Determine the [x, y] coordinate at the center of the cell enclosing the given text.  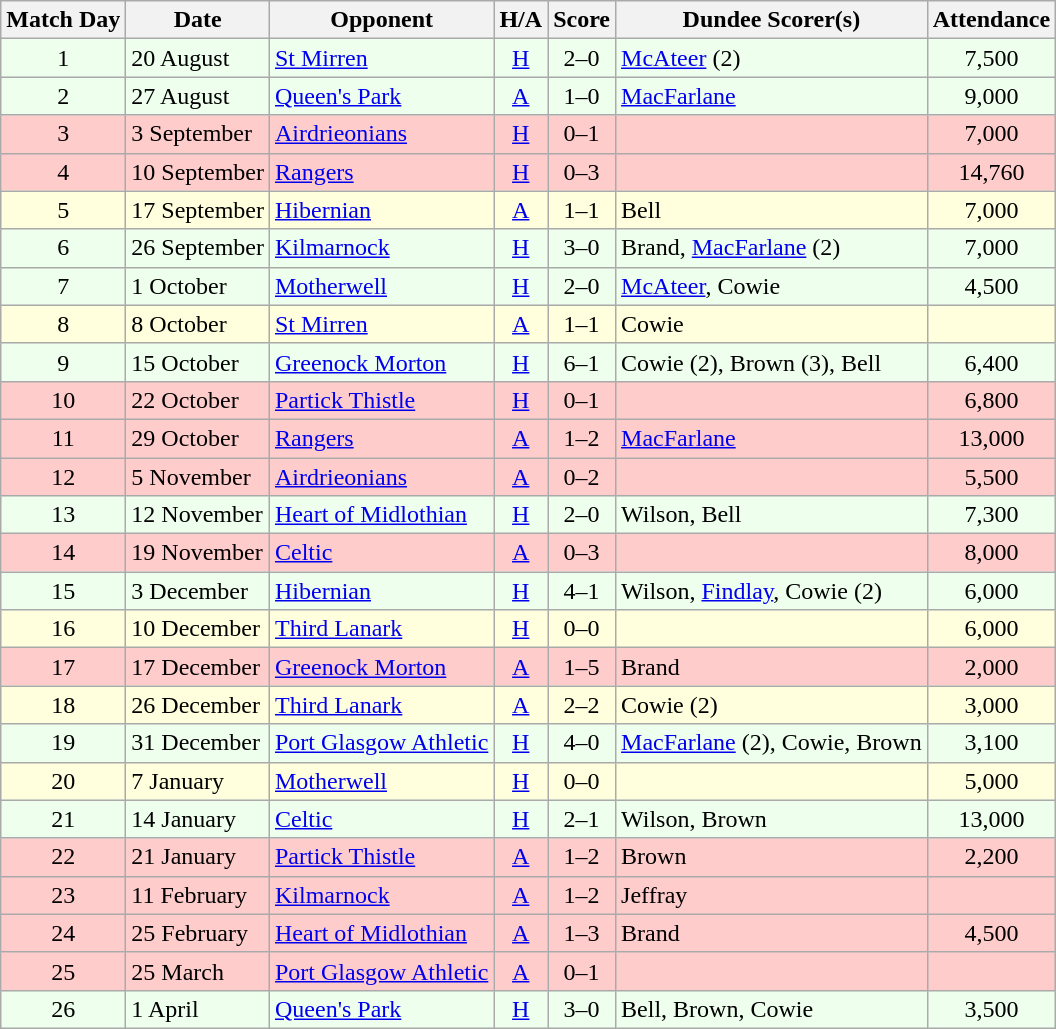
8 [64, 324]
11 February [198, 895]
14 [64, 553]
9 [64, 362]
26 December [198, 705]
Bell [772, 210]
MacFarlane (2), Cowie, Brown [772, 743]
17 December [198, 667]
9,000 [991, 96]
3,100 [991, 743]
12 November [198, 515]
31 December [198, 743]
2,000 [991, 667]
20 [64, 781]
3 [64, 134]
1 April [198, 1009]
8 October [198, 324]
Wilson, Bell [772, 515]
21 [64, 819]
29 October [198, 438]
3 December [198, 591]
18 [64, 705]
25 [64, 971]
Bell, Brown, Cowie [772, 1009]
Brand, MacFarlane (2) [772, 248]
7,300 [991, 515]
0–2 [582, 477]
4–1 [582, 591]
1 [64, 58]
10 December [198, 629]
McAteer, Cowie [772, 286]
Wilson, Findlay, Cowie (2) [772, 591]
3 September [198, 134]
15 October [198, 362]
19 November [198, 553]
14 January [198, 819]
27 August [198, 96]
26 [64, 1009]
7 [64, 286]
21 January [198, 857]
Cowie [772, 324]
4 [64, 172]
5 [64, 210]
22 October [198, 400]
Date [198, 20]
Dundee Scorer(s) [772, 20]
5 November [198, 477]
6–1 [582, 362]
Match Day [64, 20]
10 September [198, 172]
23 [64, 895]
5,000 [991, 781]
8,000 [991, 553]
3,500 [991, 1009]
24 [64, 933]
Wilson, Brown [772, 819]
13 [64, 515]
7,500 [991, 58]
17 [64, 667]
H/A [521, 20]
Attendance [991, 20]
Score [582, 20]
16 [64, 629]
Jeffray [772, 895]
25 March [198, 971]
22 [64, 857]
1–5 [582, 667]
25 February [198, 933]
1 October [198, 286]
15 [64, 591]
Brown [772, 857]
12 [64, 477]
6,800 [991, 400]
7 January [198, 781]
6,400 [991, 362]
26 September [198, 248]
19 [64, 743]
4–0 [582, 743]
11 [64, 438]
20 August [198, 58]
2,200 [991, 857]
3,000 [991, 705]
5,500 [991, 477]
1–0 [582, 96]
Opponent [381, 20]
Cowie (2), Brown (3), Bell [772, 362]
2 [64, 96]
6 [64, 248]
McAteer (2) [772, 58]
2–2 [582, 705]
14,760 [991, 172]
17 September [198, 210]
10 [64, 400]
Cowie (2) [772, 705]
2–1 [582, 819]
1–3 [582, 933]
